Detect which cell encompasses the target text, then output its [x, y] center coordinate. 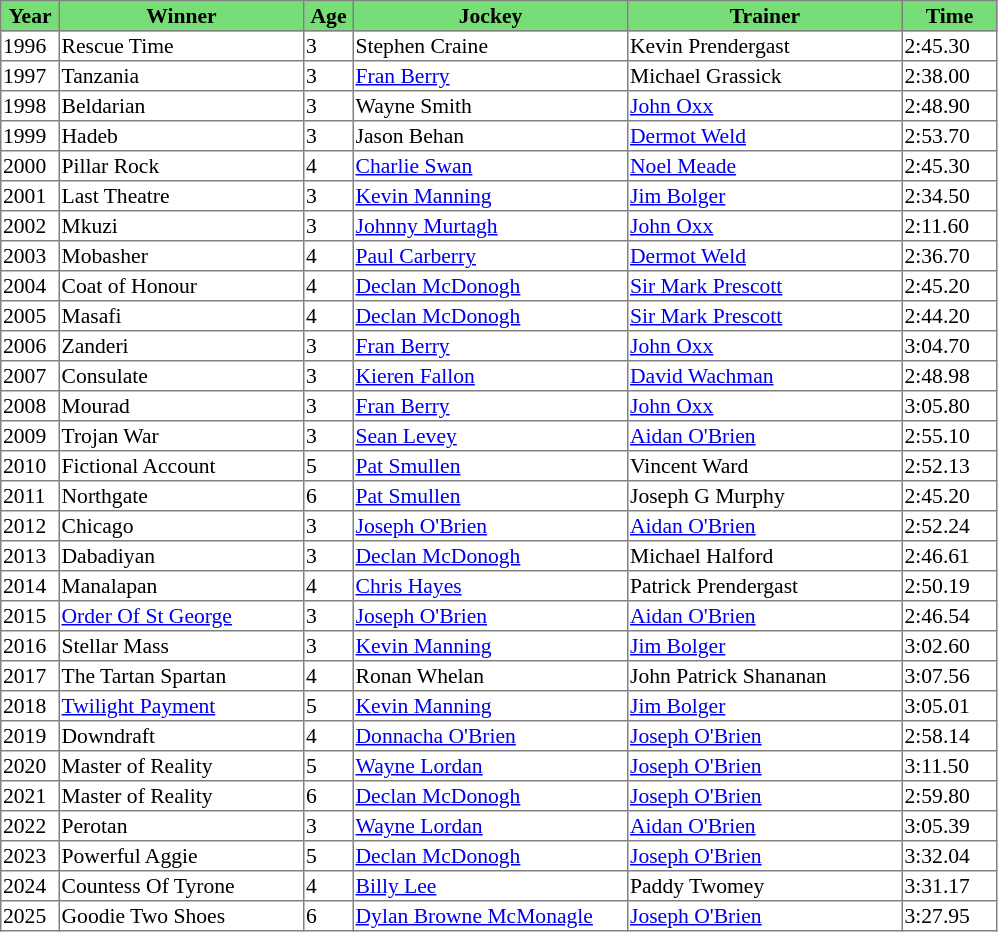
Johnny Murtagh [490, 226]
Mourad [181, 406]
Paul Carberry [490, 256]
2017 [30, 676]
Patrick Prendergast [765, 586]
2003 [30, 256]
2023 [30, 856]
Charlie Swan [490, 166]
Kevin Prendergast [765, 46]
2:11.60 [949, 226]
3:05.39 [949, 826]
Sean Levey [490, 436]
2012 [30, 526]
2002 [30, 226]
Countess Of Tyrone [181, 886]
3:32.04 [949, 856]
2:52.13 [949, 466]
Last Theatre [181, 196]
2011 [30, 496]
2004 [30, 286]
Chicago [181, 526]
2:58.14 [949, 736]
Dylan Browne McMonagle [490, 916]
2015 [30, 616]
Zanderi [181, 346]
Billy Lee [490, 886]
Beldarian [181, 106]
The Tartan Spartan [181, 676]
Joseph G Murphy [765, 496]
2:44.20 [949, 316]
Year [30, 16]
2024 [30, 886]
2:50.19 [949, 586]
Vincent Ward [765, 466]
Donnacha O'Brien [490, 736]
2009 [30, 436]
Downdraft [181, 736]
Jockey [490, 16]
3:02.60 [949, 646]
Age [329, 16]
Perotan [181, 826]
Kieren Fallon [490, 376]
3:04.70 [949, 346]
2021 [30, 796]
Northgate [181, 496]
2005 [30, 316]
2008 [30, 406]
2:59.80 [949, 796]
2001 [30, 196]
2020 [30, 766]
2022 [30, 826]
2010 [30, 466]
Pillar Rock [181, 166]
2:48.98 [949, 376]
Fictional Account [181, 466]
Mkuzi [181, 226]
Michael Halford [765, 556]
1996 [30, 46]
John Patrick Shananan [765, 676]
2:46.54 [949, 616]
Tanzania [181, 76]
1999 [30, 136]
Winner [181, 16]
2016 [30, 646]
Wayne Smith [490, 106]
Dabadiyan [181, 556]
2:48.90 [949, 106]
Stephen Craine [490, 46]
Manalapan [181, 586]
2006 [30, 346]
Paddy Twomey [765, 886]
2:46.61 [949, 556]
2000 [30, 166]
Mobasher [181, 256]
2:34.50 [949, 196]
2014 [30, 586]
Noel Meade [765, 166]
2:52.24 [949, 526]
Consulate [181, 376]
Coat of Honour [181, 286]
Twilight Payment [181, 706]
Hadeb [181, 136]
3:27.95 [949, 916]
2:55.10 [949, 436]
Rescue Time [181, 46]
3:31.17 [949, 886]
2007 [30, 376]
2:53.70 [949, 136]
Trojan War [181, 436]
2:38.00 [949, 76]
Order Of St George [181, 616]
David Wachman [765, 376]
3:07.56 [949, 676]
1997 [30, 76]
3:05.80 [949, 406]
Ronan Whelan [490, 676]
Stellar Mass [181, 646]
Chris Hayes [490, 586]
Trainer [765, 16]
2:36.70 [949, 256]
Jason Behan [490, 136]
2018 [30, 706]
3:05.01 [949, 706]
3:11.50 [949, 766]
1998 [30, 106]
Michael Grassick [765, 76]
2019 [30, 736]
Powerful Aggie [181, 856]
Goodie Two Shoes [181, 916]
2025 [30, 916]
2013 [30, 556]
Time [949, 16]
Masafi [181, 316]
